From the cell containing the given text, extract its center point as (x, y) coordinate. 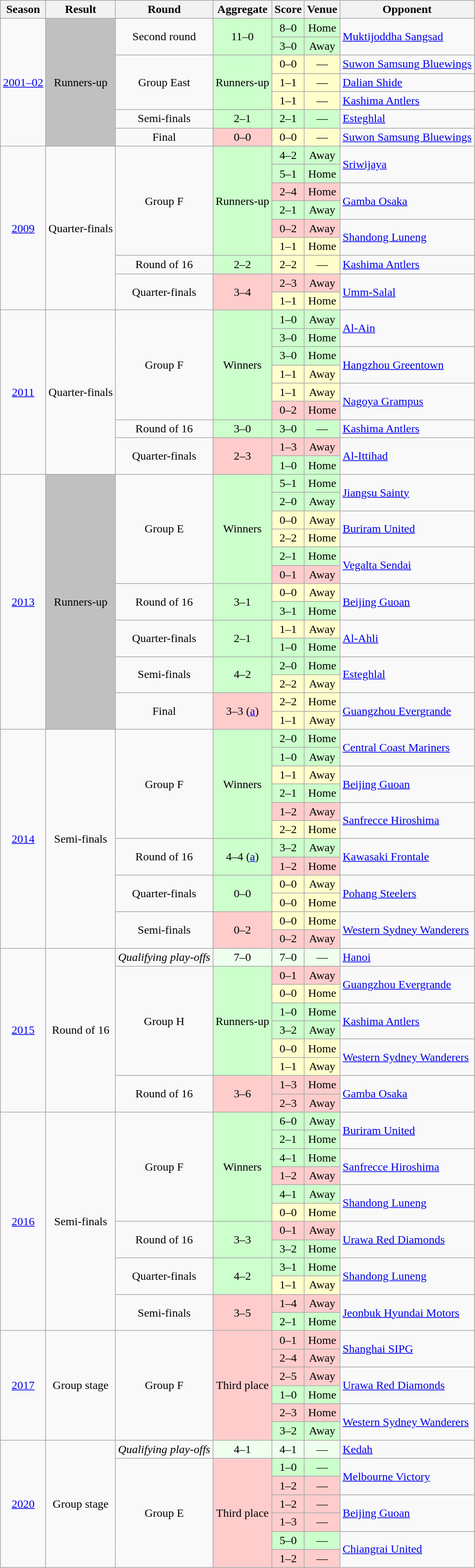
Shanghai SIPG (407, 1349)
8–0 (288, 28)
Jiangsu Sainty (407, 492)
Aggregate (242, 10)
Round (164, 10)
2014 (23, 839)
2011 (23, 393)
2001–02 (23, 82)
2013 (23, 601)
Melbourne Victory (407, 1477)
3–3 (a) (242, 711)
1–4 (288, 1303)
Umm-Salal (407, 292)
Season (23, 10)
3–4 (242, 292)
5–0 (288, 1540)
Score (288, 10)
Opponent (407, 10)
Central Coast Mariners (407, 747)
Kedah (407, 1449)
3–5 (242, 1312)
2009 (23, 228)
2–5 (288, 1376)
6–0 (288, 1121)
Group H (164, 1021)
Hanoi (407, 957)
3–6 (242, 1094)
Result (80, 10)
2015 (23, 1030)
Al-Ahli (407, 638)
Group East (164, 82)
2016 (23, 1222)
Venue (322, 10)
Vegalta Sendai (407, 565)
Nagoya Grampus (407, 401)
Sriwijaya (407, 164)
4–4 (a) (242, 857)
3–3 (242, 1240)
Kawasaki Frontale (407, 857)
Hangzhou Greentown (407, 365)
2017 (23, 1385)
Jeonbuk Hyundai Motors (407, 1312)
2020 (23, 1504)
Chiangrai United (407, 1549)
Pohang Steelers (407, 893)
Muktijoddha Sangsad (407, 37)
11–0 (242, 37)
Second round (164, 37)
Dalian Shide (407, 82)
Al-Ain (407, 328)
Al-Ittihad (407, 456)
